Determine the [x, y] coordinate at the center of the cell enclosing the given text.  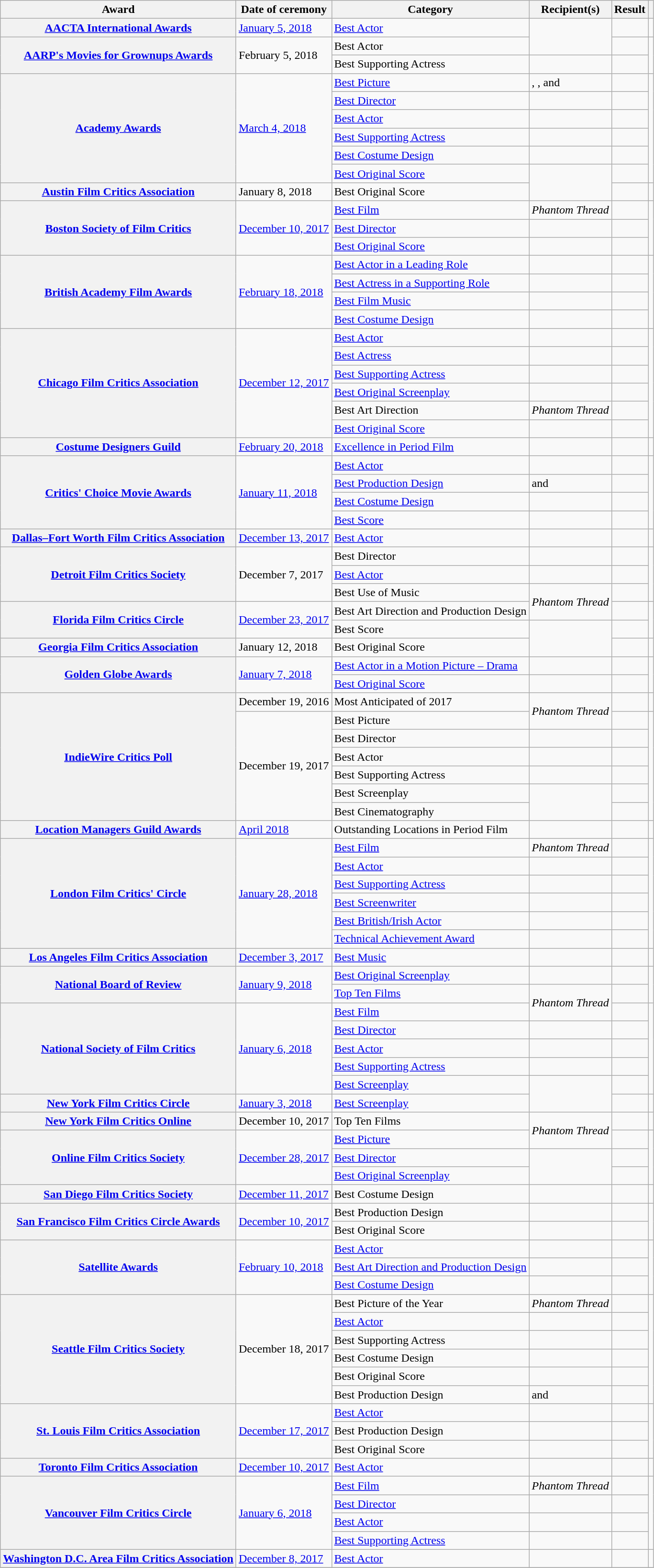
December 13, 2017 [284, 538]
December 7, 2017 [284, 575]
Technical Achievement Award [431, 939]
Best Actress in a Supporting Role [431, 283]
Best Actress [431, 356]
December 19, 2017 [284, 766]
Location Managers Guild Awards [119, 830]
December 3, 2017 [284, 957]
December 11, 2017 [284, 1194]
April 2018 [284, 830]
March 4, 2018 [284, 128]
Austin Film Critics Association [119, 192]
Boston Society of Film Critics [119, 228]
December 12, 2017 [284, 383]
Recipient(s) [570, 10]
January 8, 2018 [284, 192]
Best Music [431, 957]
December 19, 2016 [284, 702]
December 28, 2017 [284, 1158]
Los Angeles Film Critics Association [119, 957]
Critics' Choice Movie Awards [119, 492]
Best Picture of the Year [431, 1303]
Golden Globe Awards [119, 675]
San Diego Film Critics Society [119, 1194]
December 23, 2017 [284, 620]
Vancouver Film Critics Circle [119, 1513]
January 28, 2018 [284, 893]
Online Film Critics Society [119, 1158]
Best Film Music [431, 301]
AACTA International Awards [119, 28]
Costume Designers Guild [119, 447]
London Film Critics' Circle [119, 893]
Best Use of Music [431, 593]
February 18, 2018 [284, 292]
Academy Awards [119, 128]
Satellite Awards [119, 1267]
Detroit Film Critics Society [119, 575]
Result [630, 10]
Excellence in Period Film [431, 447]
Best Actor in a Leading Role [431, 265]
Best Art Direction [431, 410]
Best Cinematography [431, 812]
January 12, 2018 [284, 647]
February 10, 2018 [284, 1267]
National Board of Review [119, 984]
, , and [570, 82]
Best Screenwriter [431, 902]
December 17, 2017 [284, 1431]
January 3, 2018 [284, 1103]
Georgia Film Critics Association [119, 647]
San Francisco Film Critics Circle Awards [119, 1221]
British Academy Film Awards [119, 292]
National Society of Film Critics [119, 1048]
AARP's Movies for Grownups Awards [119, 55]
Best Actor in a Motion Picture – Drama [431, 666]
Best British/Irish Actor [431, 921]
December 18, 2017 [284, 1349]
St. Louis Film Critics Association [119, 1431]
Chicago Film Critics Association [119, 383]
New York Film Critics Online [119, 1121]
January 7, 2018 [284, 675]
February 20, 2018 [284, 447]
Category [431, 10]
Award [119, 10]
Seattle Film Critics Society [119, 1349]
Outstanding Locations in Period Film [431, 830]
Most Anticipated of 2017 [431, 702]
IndieWire Critics Poll [119, 756]
February 5, 2018 [284, 55]
December 8, 2017 [284, 1558]
Dallas–Fort Worth Film Critics Association [119, 538]
Florida Film Critics Circle [119, 620]
Washington D.C. Area Film Critics Association [119, 1558]
New York Film Critics Circle [119, 1103]
January 5, 2018 [284, 28]
Toronto Film Critics Association [119, 1467]
Date of ceremony [284, 10]
January 11, 2018 [284, 492]
January 9, 2018 [284, 984]
